Find where the given text appears and provide that cell's center as (X, Y) coordinate. 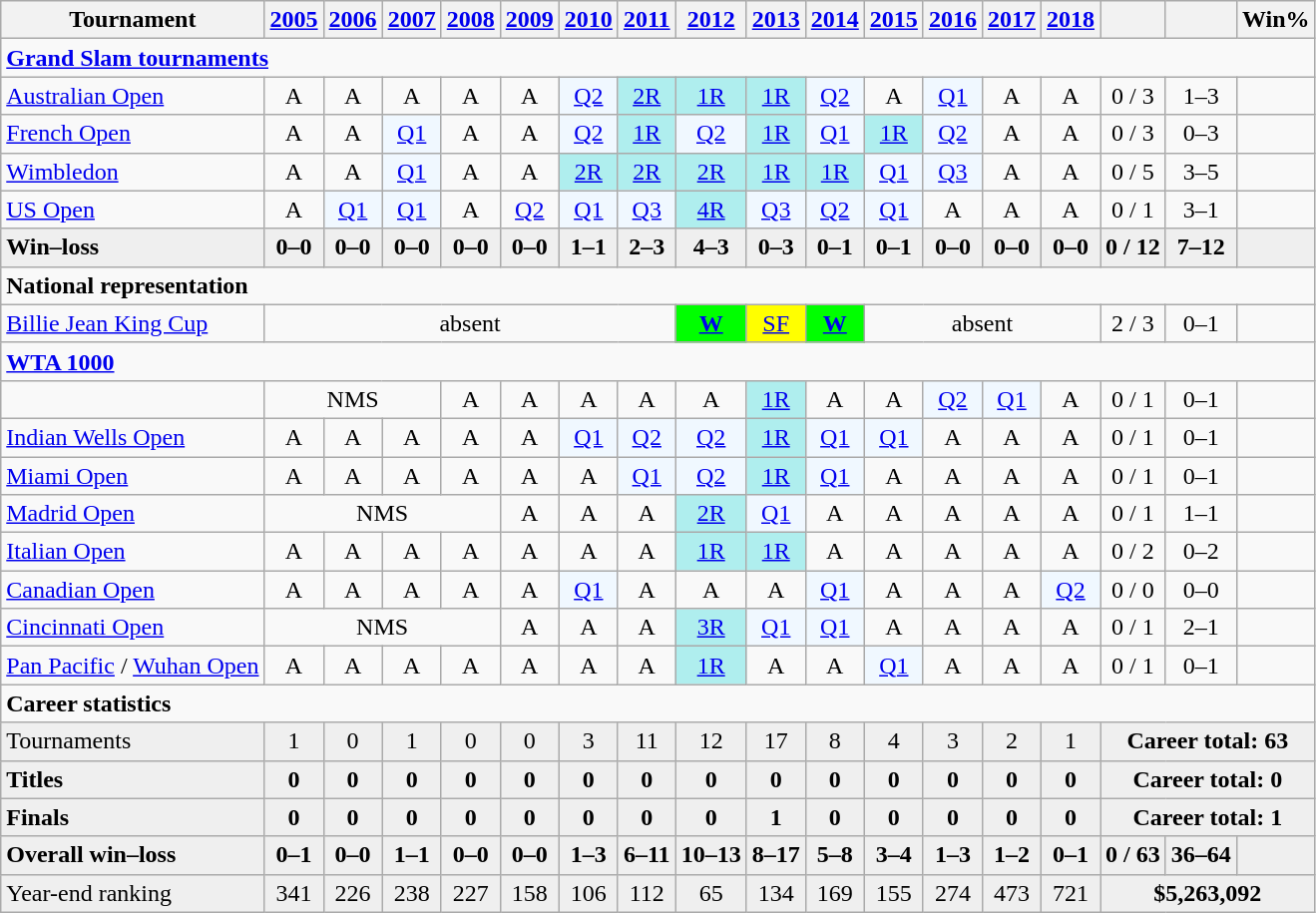
Billie Jean King Cup (133, 323)
2010 (589, 20)
106 (589, 893)
7–12 (1201, 247)
2016 (952, 20)
Miami Open (133, 476)
Grand Slam tournaments (658, 58)
2008 (471, 20)
2011 (647, 20)
3R (710, 628)
5–8 (834, 855)
Win% (1275, 20)
4–3 (710, 247)
2013 (776, 20)
2006 (353, 20)
French Open (133, 134)
2007 (411, 20)
11 (647, 741)
Canadian Open (133, 590)
1–2 (1012, 855)
0 / 2 (1133, 552)
8 (834, 741)
226 (353, 893)
Career statistics (658, 703)
Tournament (133, 20)
721 (1072, 893)
2014 (834, 20)
155 (894, 893)
473 (1012, 893)
Overall win–loss (133, 855)
8–17 (776, 855)
238 (411, 893)
Madrid Open (133, 514)
4R (710, 210)
3–1 (1201, 210)
3–4 (894, 855)
0 / 12 (1133, 247)
Wimbledon (133, 172)
0 / 0 (1133, 590)
Titles (133, 779)
Pan Pacific / Wuhan Open (133, 666)
2012 (710, 20)
341 (293, 893)
2 (1012, 741)
158 (529, 893)
Career total: 0 (1207, 779)
2009 (529, 20)
12 (710, 741)
2005 (293, 20)
36–64 (1201, 855)
Career total: 1 (1207, 817)
Finals (133, 817)
4 (894, 741)
65 (710, 893)
17 (776, 741)
0 / 5 (1133, 172)
10–13 (710, 855)
Italian Open (133, 552)
$5,263,092 (1207, 893)
6–11 (647, 855)
Cincinnati Open (133, 628)
0–2 (1201, 552)
2 / 3 (1133, 323)
0 / 63 (1133, 855)
2017 (1012, 20)
274 (952, 893)
Australian Open (133, 96)
169 (834, 893)
134 (776, 893)
National representation (658, 285)
3–5 (1201, 172)
2018 (1072, 20)
227 (471, 893)
2–1 (1201, 628)
2015 (894, 20)
Tournaments (133, 741)
Win–loss (133, 247)
Year-end ranking (133, 893)
Indian Wells Open (133, 437)
2–3 (647, 247)
112 (647, 893)
SF (776, 323)
Career total: 63 (1207, 741)
US Open (133, 210)
WTA 1000 (658, 361)
